Find where the given text appears and provide that cell's center as [X, Y] coordinate. 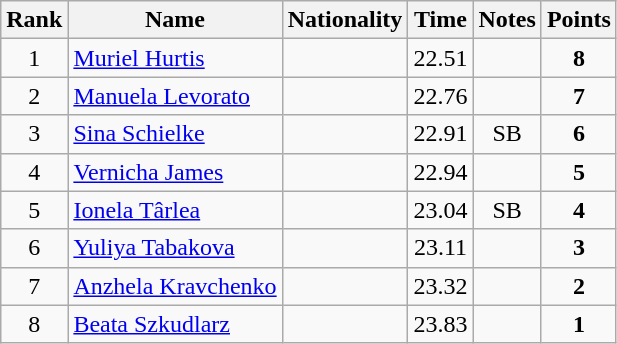
Beata Szkudlarz [175, 324]
Rank [34, 20]
Muriel Hurtis [175, 58]
Vernicha James [175, 172]
22.91 [440, 134]
Yuliya Tabakova [175, 248]
23.83 [440, 324]
22.51 [440, 58]
Name [175, 20]
Manuela Levorato [175, 96]
22.94 [440, 172]
Anzhela Kravchenko [175, 286]
22.76 [440, 96]
23.04 [440, 210]
Points [578, 20]
Ionela Târlea [175, 210]
23.11 [440, 248]
Sina Schielke [175, 134]
Nationality [345, 20]
Notes [507, 20]
Time [440, 20]
23.32 [440, 286]
